Return [X, Y] of the center of cell containing provided text 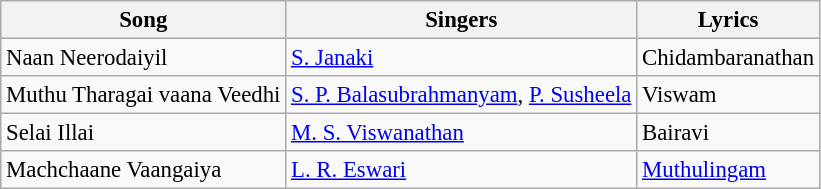
Lyrics [728, 20]
Singers [462, 20]
Muthulingam [728, 170]
Song [144, 20]
L. R. Eswari [462, 170]
Selai Illai [144, 133]
Viswam [728, 95]
Bairavi [728, 133]
Chidambaranathan [728, 58]
S. Janaki [462, 58]
Naan Neerodaiyil [144, 58]
S. P. Balasubrahmanyam, P. Susheela [462, 95]
M. S. Viswanathan [462, 133]
Machchaane Vaangaiya [144, 170]
Muthu Tharagai vaana Veedhi [144, 95]
